Identify which cell holds the provided text, then report its [x, y] central coordinate. 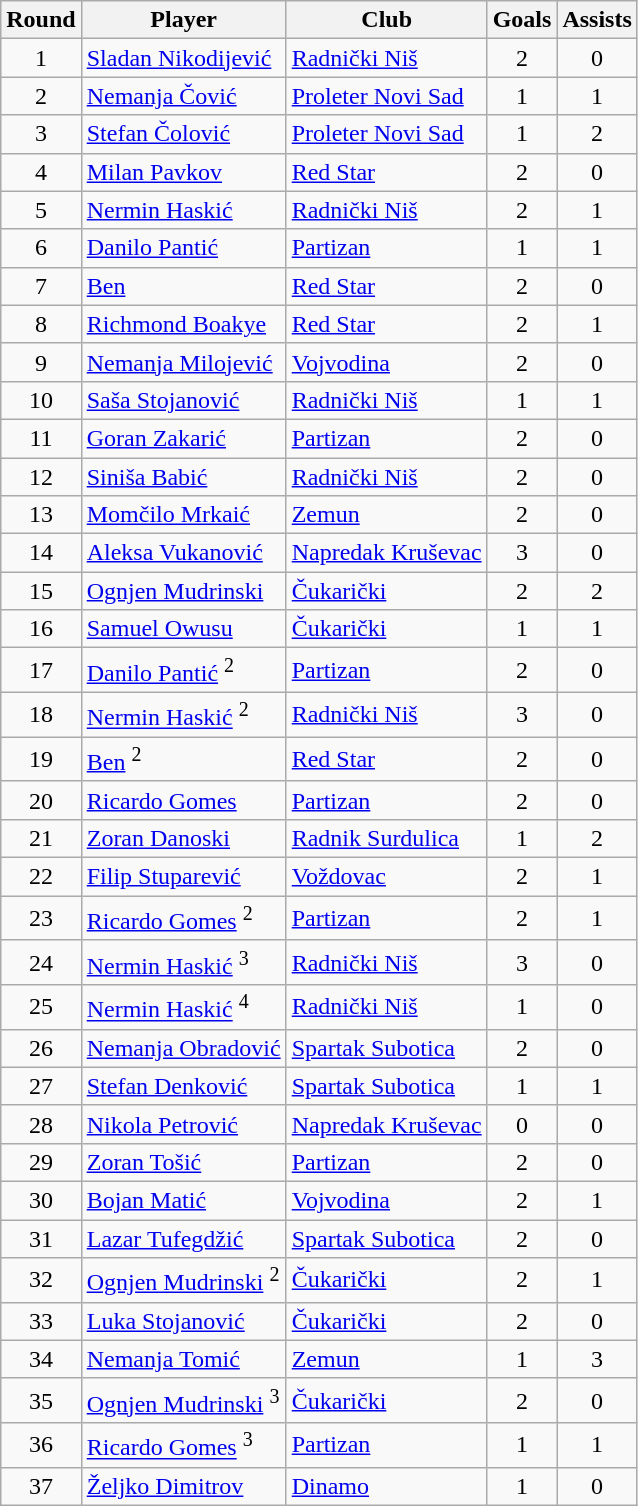
Assists [597, 20]
Radnik Surdulica [386, 839]
Stefan Čolović [184, 134]
26 [41, 1048]
Momčilo Mrkaić [184, 515]
27 [41, 1086]
Zoran Tošić [184, 1163]
25 [41, 1008]
8 [41, 324]
Ognjen Mudrinski [184, 591]
Nikola Petrović [184, 1124]
23 [41, 918]
Bojan Matić [184, 1201]
Nermin Haskić 2 [184, 714]
33 [41, 1321]
Lazar Tufegdžić [184, 1239]
24 [41, 962]
Nermin Haskić 3 [184, 962]
13 [41, 515]
Ben 2 [184, 760]
11 [41, 438]
37 [41, 1486]
Nemanja Tomić [184, 1359]
12 [41, 477]
Round [41, 20]
20 [41, 800]
Ricardo Gomes 2 [184, 918]
17 [41, 670]
Filip Stuparević [184, 877]
29 [41, 1163]
31 [41, 1239]
Saša Stojanović [184, 400]
35 [41, 1400]
Nemanja Milojević [184, 362]
Danilo Pantić 2 [184, 670]
4 [41, 172]
7 [41, 286]
18 [41, 714]
Željko Dimitrov [184, 1486]
6 [41, 248]
32 [41, 1280]
Player [184, 20]
Goals [522, 20]
Siniša Babić [184, 477]
Nermin Haskić [184, 210]
Nemanja Čović [184, 96]
36 [41, 1446]
9 [41, 362]
Stefan Denković [184, 1086]
5 [41, 210]
Luka Stojanović [184, 1321]
Zoran Danoski [184, 839]
34 [41, 1359]
15 [41, 591]
30 [41, 1201]
Dinamo [386, 1486]
Ben [184, 286]
Nermin Haskić 4 [184, 1008]
21 [41, 839]
Club [386, 20]
Ricardo Gomes [184, 800]
Nemanja Obradović [184, 1048]
16 [41, 629]
28 [41, 1124]
Ognjen Mudrinski 3 [184, 1400]
Ognjen Mudrinski 2 [184, 1280]
Goran Zakarić [184, 438]
19 [41, 760]
Sladan Nikodijević [184, 58]
Milan Pavkov [184, 172]
Danilo Pantić [184, 248]
Voždovac [386, 877]
14 [41, 553]
Aleksa Vukanović [184, 553]
Richmond Boakye [184, 324]
10 [41, 400]
Ricardo Gomes 3 [184, 1446]
Samuel Owusu [184, 629]
22 [41, 877]
